Pinpoint the cell where the given text exists, returning its [X, Y] midpoint coordinate. 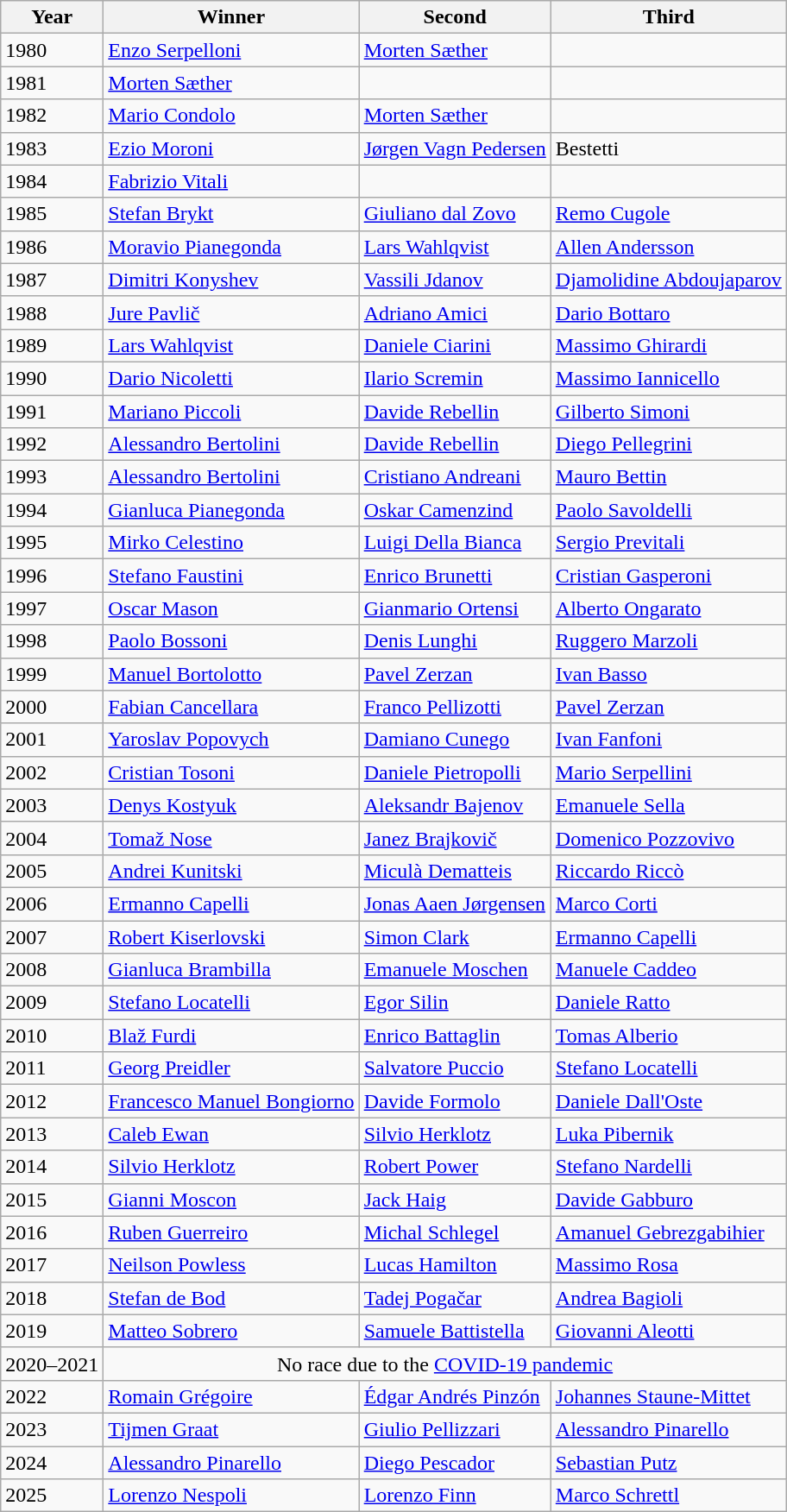
Giuliano dal Zovo [455, 214]
Mariano Piccoli [231, 412]
2016 [52, 1232]
Matteo Sobrero [231, 1331]
Ruggero Marzoli [668, 641]
Yaroslav Popovych [231, 740]
1980 [52, 50]
Lucas Hamilton [455, 1265]
1987 [52, 280]
Jack Haig [455, 1200]
Alberto Ongarato [668, 608]
2001 [52, 740]
Johannes Staune-Mittet [668, 1396]
Tijmen Graat [231, 1429]
Stefano Nardelli [668, 1167]
1996 [52, 576]
1988 [52, 312]
Marco Corti [668, 904]
1997 [52, 608]
Mirko Celestino [231, 543]
2006 [52, 904]
2003 [52, 805]
Massimo Rosa [668, 1265]
1985 [52, 214]
2020–2021 [52, 1364]
Davide Formolo [455, 1101]
1989 [52, 345]
Mauro Bettin [668, 477]
Fabian Cancellara [231, 707]
Remo Cugole [668, 214]
Diego Pellegrini [668, 444]
Adriano Amici [455, 312]
Édgar Andrés Pinzón [455, 1396]
2023 [52, 1429]
Cristiano Andreani [455, 477]
Robert Power [455, 1167]
Janez Brajkovič [455, 838]
1999 [52, 674]
Tadej Pogačar [455, 1298]
Miculà Dematteis [455, 871]
Massimo Iannicello [668, 378]
Third [668, 17]
Enrico Battaglin [455, 1036]
Egor Silin [455, 1003]
Daniele Ratto [668, 1003]
Emanuele Sella [668, 805]
Riccardo Riccò [668, 871]
Denys Kostyuk [231, 805]
1994 [52, 510]
Gianluca Brambilla [231, 970]
1993 [52, 477]
Caleb Ewan [231, 1134]
Enrico Brunetti [455, 576]
Emanuele Moschen [455, 970]
1990 [52, 378]
1998 [52, 641]
Sebastian Putz [668, 1463]
Daniele Dall'Oste [668, 1101]
Ruben Guerreiro [231, 1232]
2018 [52, 1298]
2000 [52, 707]
Simon Clark [455, 936]
Jørgen Vagn Pedersen [455, 148]
Lorenzo Nespoli [231, 1496]
Davide Gabburo [668, 1200]
2019 [52, 1331]
Andrei Kunitski [231, 871]
Manuel Bortolotto [231, 674]
2017 [52, 1265]
Giulio Pellizzari [455, 1429]
Franco Pellizotti [455, 707]
Winner [231, 17]
1982 [52, 116]
Denis Lunghi [455, 641]
Bestetti [668, 148]
Luka Pibernik [668, 1134]
Dario Nicoletti [231, 378]
Oscar Mason [231, 608]
Gilberto Simoni [668, 412]
Tomaž Nose [231, 838]
Damiano Cunego [455, 740]
Second [455, 17]
Salvatore Puccio [455, 1068]
Manuele Caddeo [668, 970]
Daniele Pietropolli [455, 772]
Mario Condolo [231, 116]
1983 [52, 148]
2024 [52, 1463]
Jure Pavlič [231, 312]
Giovanni Aleotti [668, 1331]
1995 [52, 543]
2005 [52, 871]
Cristian Tosoni [231, 772]
Andrea Bagioli [668, 1298]
1991 [52, 412]
1984 [52, 181]
Tomas Alberio [668, 1036]
Stefano Faustini [231, 576]
2010 [52, 1036]
Vassili Jdanov [455, 280]
No race due to the COVID-19 pandemic [445, 1364]
Lorenzo Finn [455, 1496]
Mario Serpellini [668, 772]
Cristian Gasperoni [668, 576]
Sergio Previtali [668, 543]
Francesco Manuel Bongiorno [231, 1101]
2009 [52, 1003]
Stefan de Bod [231, 1298]
2004 [52, 838]
2014 [52, 1167]
Aleksandr Bajenov [455, 805]
Massimo Ghirardi [668, 345]
Stefan Brykt [231, 214]
Amanuel Gebrezgabihier [668, 1232]
Ilario Scremin [455, 378]
Romain Grégoire [231, 1396]
Michal Schlegel [455, 1232]
2013 [52, 1134]
Dario Bottaro [668, 312]
2011 [52, 1068]
2012 [52, 1101]
Neilson Powless [231, 1265]
Moravio Pianegonda [231, 247]
Georg Preidler [231, 1068]
1981 [52, 83]
2002 [52, 772]
Paolo Savoldelli [668, 510]
Ivan Basso [668, 674]
1992 [52, 444]
Ezio Moroni [231, 148]
Samuele Battistella [455, 1331]
2015 [52, 1200]
Gianni Moscon [231, 1200]
Allen Andersson [668, 247]
2008 [52, 970]
Ivan Fanfoni [668, 740]
Jonas Aaen Jørgensen [455, 904]
Fabrizio Vitali [231, 181]
Year [52, 17]
Oskar Camenzind [455, 510]
2022 [52, 1396]
Djamolidine Abdoujaparov [668, 280]
Daniele Ciarini [455, 345]
2025 [52, 1496]
Paolo Bossoni [231, 641]
Blaž Furdi [231, 1036]
Dimitri Konyshev [231, 280]
1986 [52, 247]
Luigi Della Bianca [455, 543]
Gianmario Ortensi [455, 608]
Robert Kiserlovski [231, 936]
Diego Pescador [455, 1463]
2007 [52, 936]
Enzo Serpelloni [231, 50]
Gianluca Pianegonda [231, 510]
Marco Schrettl [668, 1496]
Domenico Pozzovivo [668, 838]
